Return (X, Y) of the center of cell containing provided text 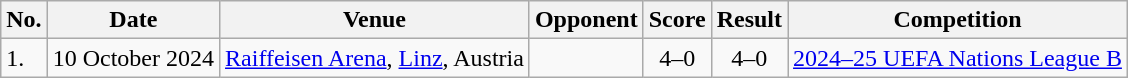
2024–25 UEFA Nations League B (958, 58)
Score (677, 20)
Competition (958, 20)
1. (24, 58)
Venue (375, 20)
10 October 2024 (133, 58)
Raiffeisen Arena, Linz, Austria (375, 58)
Opponent (586, 20)
Result (749, 20)
No. (24, 20)
Date (133, 20)
